Locate the cell with the specified text and output its [X, Y] center coordinate. 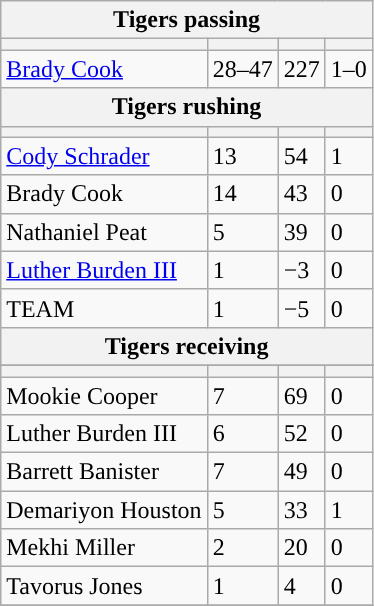
227 [302, 69]
69 [302, 395]
−3 [302, 270]
49 [302, 472]
52 [302, 434]
Mookie Cooper [104, 395]
2 [242, 548]
54 [302, 156]
6 [242, 434]
14 [242, 194]
Barrett Banister [104, 472]
Demariyon Houston [104, 510]
33 [302, 510]
Tigers passing [187, 20]
TEAM [104, 308]
39 [302, 232]
Mekhi Miller [104, 548]
Cody Schrader [104, 156]
20 [302, 548]
Tigers receiving [187, 346]
28–47 [242, 69]
43 [302, 194]
Tavorus Jones [104, 586]
Tigers rushing [187, 107]
1–0 [348, 69]
−5 [302, 308]
4 [302, 586]
13 [242, 156]
Nathaniel Peat [104, 232]
